Pinpoint the cell where the given text exists, returning its [x, y] midpoint coordinate. 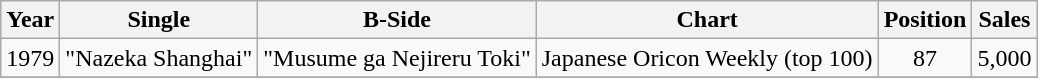
Japanese Oricon Weekly (top 100) [707, 58]
Position [925, 20]
B-Side [397, 20]
87 [925, 58]
Sales [1004, 20]
Chart [707, 20]
1979 [30, 58]
"Nazeka Shanghai" [159, 58]
5,000 [1004, 58]
Single [159, 20]
"Musume ga Nejireru Toki" [397, 58]
Year [30, 20]
